Determine the [x, y] coordinate at the center of the cell enclosing the given text.  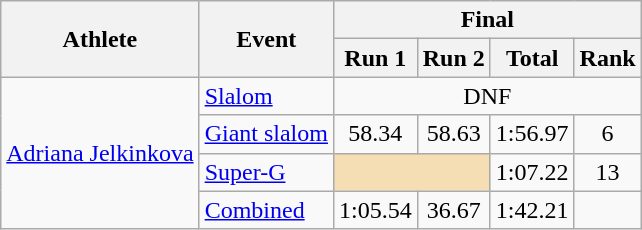
1:42.21 [532, 210]
Adriana Jelkinkova [100, 153]
Slalom [266, 96]
Rank [608, 58]
58.34 [375, 134]
1:56.97 [532, 134]
Total [532, 58]
Run 2 [454, 58]
Final [487, 20]
36.67 [454, 210]
Super-G [266, 172]
13 [608, 172]
1:07.22 [532, 172]
Combined [266, 210]
Run 1 [375, 58]
Athlete [100, 39]
58.63 [454, 134]
Event [266, 39]
1:05.54 [375, 210]
DNF [487, 96]
6 [608, 134]
Giant slalom [266, 134]
